Locate the cell with the specified text and output its (x, y) center coordinate. 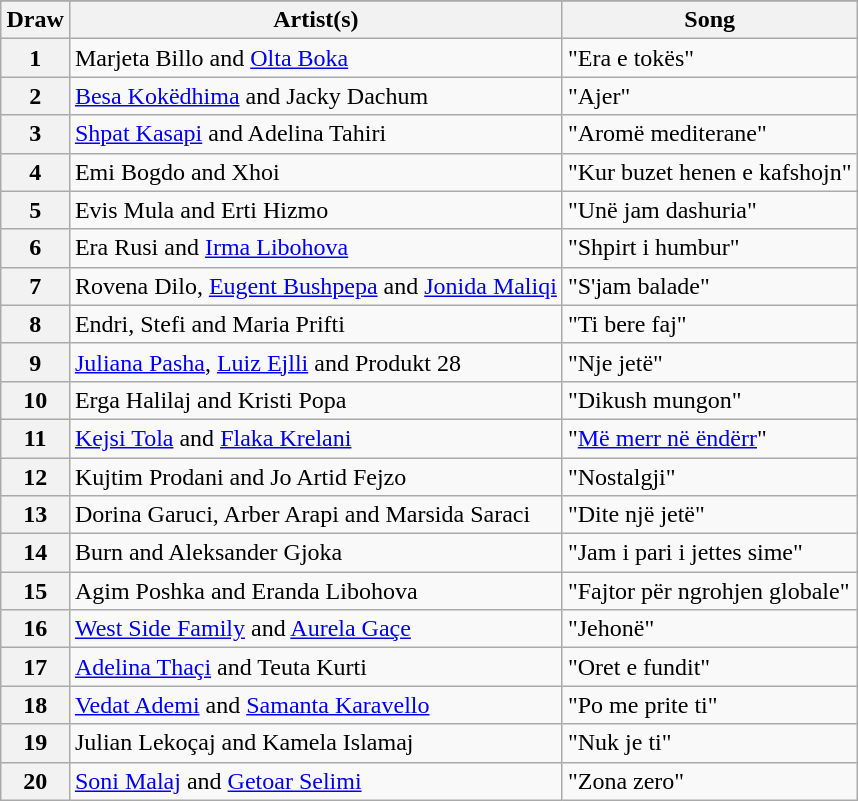
"Dikush mungon" (710, 400)
"Era e tokës" (710, 58)
10 (35, 400)
Agim Poshka and Eranda Libohova (316, 591)
Kujtim Prodani and Jo Artid Fejzo (316, 477)
"Më merr në ëndërr" (710, 438)
Dorina Garuci, Arber Arapi and Marsida Saraci (316, 515)
12 (35, 477)
"S'jam balade" (710, 286)
"Jehonë" (710, 629)
"Jam i pari i jettes sime" (710, 553)
4 (35, 172)
"Po me prite ti" (710, 705)
Julian Lekoçaj and Kamela Islamaj (316, 743)
"Unë jam dashuria" (710, 210)
3 (35, 134)
11 (35, 438)
"Dite një jetë" (710, 515)
"Aromë mediterane" (710, 134)
1 (35, 58)
2 (35, 96)
15 (35, 591)
"Ajer" (710, 96)
"Ti bere faj" (710, 324)
5 (35, 210)
"Nuk je ti" (710, 743)
8 (35, 324)
Kejsi Tola and Flaka Krelani (316, 438)
16 (35, 629)
"Kur buzet henen e kafshojn" (710, 172)
Era Rusi and Irma Libohova (316, 248)
Rovena Dilo, Eugent Bushpepa and Jonida Maliqi (316, 286)
18 (35, 705)
Shpat Kasapi and Adelina Tahiri (316, 134)
Emi Bogdo and Xhoi (316, 172)
Erga Halilaj and Kristi Popa (316, 400)
19 (35, 743)
Adelina Thaçi and Teuta Kurti (316, 667)
6 (35, 248)
Marjeta Billo and Olta Boka (316, 58)
Draw (35, 20)
14 (35, 553)
Burn and Aleksander Gjoka (316, 553)
Evis Mula and Erti Hizmo (316, 210)
West Side Family and Aurela Gaçe (316, 629)
"Nostalgji" (710, 477)
"Oret e fundit" (710, 667)
Juliana Pasha, Luiz Ejlli and Produkt 28 (316, 362)
9 (35, 362)
7 (35, 286)
Endri, Stefi and Maria Prifti (316, 324)
Artist(s) (316, 20)
Besa Kokëdhima and Jacky Dachum (316, 96)
17 (35, 667)
Vedat Ademi and Samanta Karavello (316, 705)
"Nje jetë" (710, 362)
"Zona zero" (710, 781)
Song (710, 20)
"Fajtor për ngrohjen globale" (710, 591)
13 (35, 515)
"Shpirt i humbur" (710, 248)
20 (35, 781)
Soni Malaj and Getoar Selimi (316, 781)
